Return (X, Y) of the center of cell containing provided text 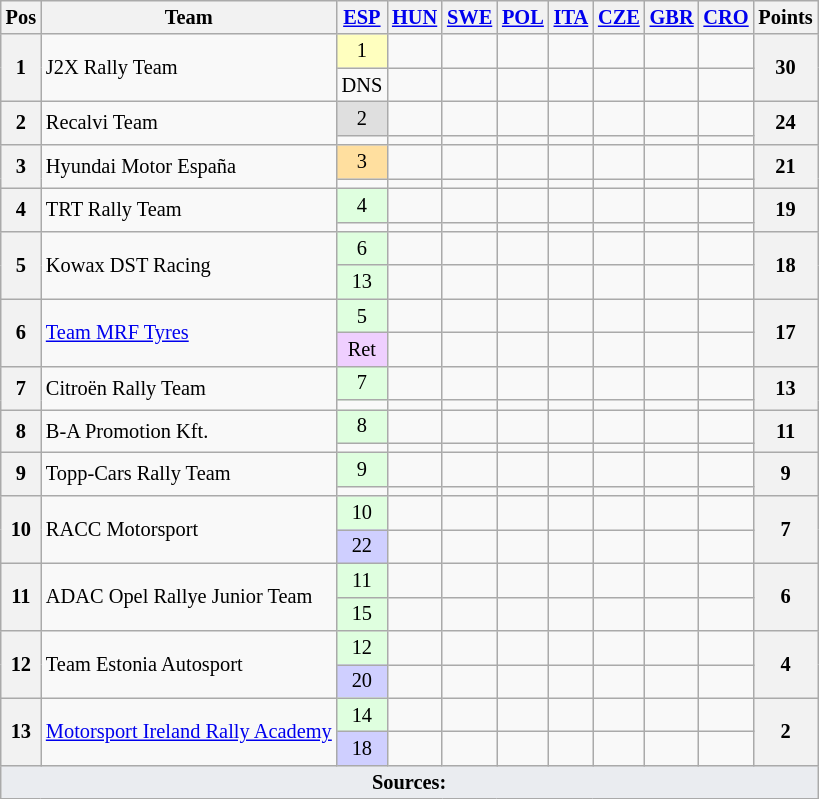
Hyundai Motor España (189, 166)
Pos (21, 17)
ITA (571, 17)
Citroën Rally Team (189, 388)
Kowax DST Racing (189, 264)
TRT Rally Team (189, 210)
Team Estonia Autosport (189, 664)
30 (786, 68)
14 (362, 715)
POL (523, 17)
21 (786, 166)
Ret (362, 349)
17 (786, 332)
ESP (362, 17)
22 (362, 546)
B-A Promotion Kft. (189, 430)
Team (189, 17)
J2X Rally Team (189, 68)
Motorsport Ireland Rally Academy (189, 732)
Recalvi Team (189, 122)
15 (362, 614)
Topp-Cars Rally Team (189, 474)
24 (786, 122)
20 (362, 681)
HUN (414, 17)
GBR (672, 17)
RACC Motorsport (189, 530)
ADAC Opel Rallye Junior Team (189, 596)
CRO (726, 17)
19 (786, 210)
CZE (619, 17)
Sources: (410, 782)
Points (786, 17)
DNS (362, 85)
Team MRF Tyres (189, 332)
SWE (470, 17)
